Locate the cell with the specified text and output its [X, Y] center coordinate. 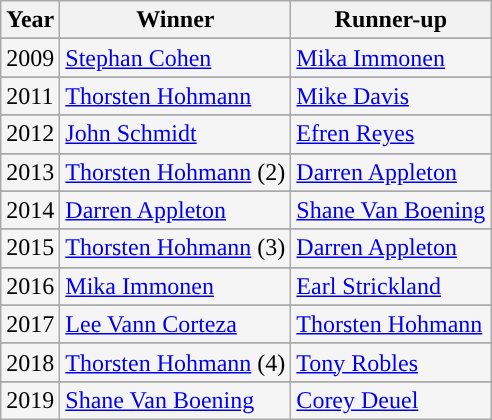
Lee Vann Corteza [176, 324]
Stephan Cohen [176, 58]
Mike Davis [391, 96]
2016 [30, 286]
2018 [30, 362]
2014 [30, 210]
Efren Reyes [391, 134]
Tony Robles [391, 362]
2012 [30, 134]
Winner [176, 20]
2013 [30, 172]
Year [30, 20]
2009 [30, 58]
2011 [30, 96]
Corey Deuel [391, 400]
Thorsten Hohmann (4) [176, 362]
Thorsten Hohmann (3) [176, 248]
Earl Strickland [391, 286]
Runner-up [391, 20]
2017 [30, 324]
Thorsten Hohmann (2) [176, 172]
John Schmidt [176, 134]
2019 [30, 400]
2015 [30, 248]
